Detect which cell encompasses the target text, then output its [x, y] center coordinate. 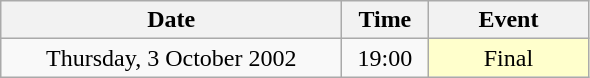
Final [508, 58]
19:00 [385, 58]
Thursday, 3 October 2002 [172, 58]
Time [385, 20]
Event [508, 20]
Date [172, 20]
